Extract the (X, Y) coordinate from the center of the cell holding the provided text.  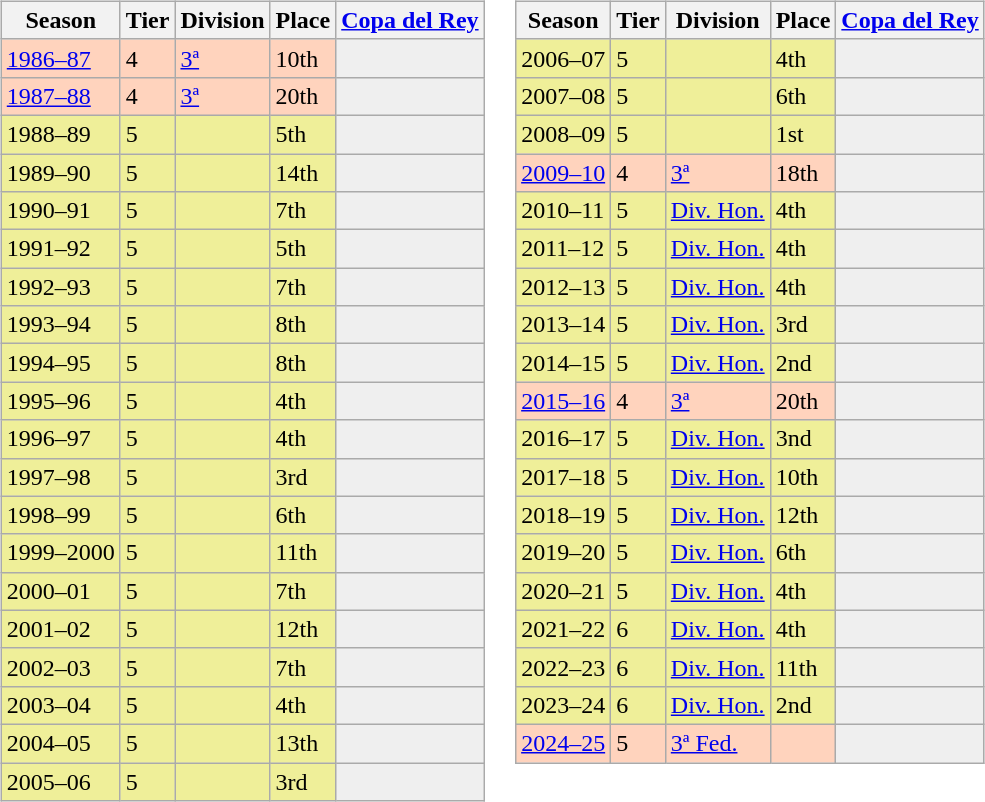
2003–04 (60, 705)
1996–97 (60, 439)
2010–11 (564, 211)
1988–89 (60, 134)
1989–90 (60, 173)
2024–25 (564, 743)
2011–12 (564, 249)
3nd (803, 439)
2000–01 (60, 591)
2014–15 (564, 363)
3ª Fed. (718, 743)
13th (303, 743)
2018–19 (564, 515)
1997–98 (60, 477)
1993–94 (60, 325)
18th (803, 173)
1998–99 (60, 515)
2004–05 (60, 743)
1987–88 (60, 96)
2012–13 (564, 287)
1986–87 (60, 58)
2006–07 (564, 58)
2017–18 (564, 477)
2013–14 (564, 325)
2022–23 (564, 667)
2019–20 (564, 553)
1999–2000 (60, 553)
1992–93 (60, 287)
1995–96 (60, 401)
1990–91 (60, 211)
2002–03 (60, 667)
2001–02 (60, 629)
1994–95 (60, 363)
1991–92 (60, 249)
2021–22 (564, 629)
2015–16 (564, 401)
2005–06 (60, 781)
2020–21 (564, 591)
2009–10 (564, 173)
2007–08 (564, 96)
1st (803, 134)
14th (303, 173)
2008–09 (564, 134)
2023–24 (564, 705)
2016–17 (564, 439)
